Search for the cell housing the specified text and yield its (x, y) center coordinate. 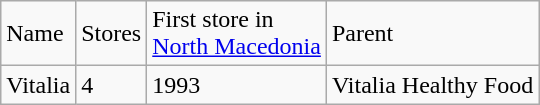
1993 (237, 85)
Vitalia Healthy Food (432, 85)
Parent (432, 34)
Stores (112, 34)
Name (38, 34)
Vitalia (38, 85)
4 (112, 85)
First store inNorth Macedonia (237, 34)
